Provide the [x, y] coordinate of the cell's center where the given text is located.  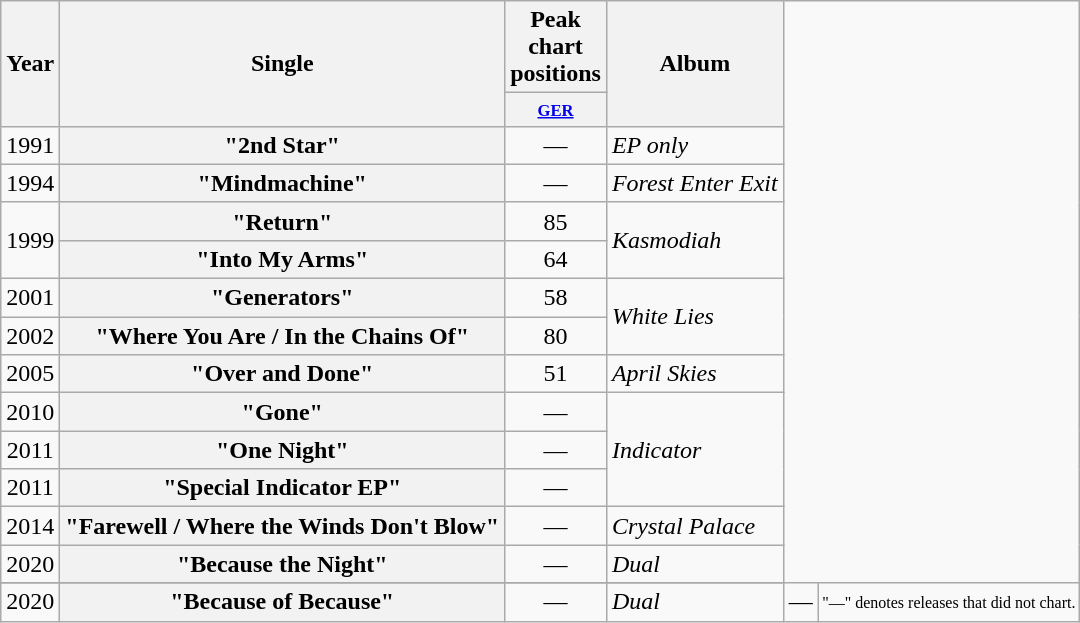
Indicator [694, 450]
"—" denotes releases that did not chart. [948, 602]
"Generators" [282, 298]
2002 [30, 336]
"2nd Star" [282, 145]
1999 [30, 240]
GER [556, 110]
85 [556, 221]
2010 [30, 412]
White Lies [694, 317]
2005 [30, 374]
"Special Indicator EP" [282, 488]
Peak chart positions [556, 47]
EP only [694, 145]
"Return" [282, 221]
Kasmodiah [694, 240]
"Because the Night" [282, 564]
80 [556, 336]
Crystal Palace [694, 526]
Year [30, 64]
"Because of Because" [282, 602]
"Over and Done" [282, 374]
Forest Enter Exit [694, 183]
Single [282, 64]
1994 [30, 183]
2014 [30, 526]
April Skies [694, 374]
"Gone" [282, 412]
"Into My Arms" [282, 259]
2001 [30, 298]
64 [556, 259]
51 [556, 374]
"Where You Are / In the Chains Of" [282, 336]
Album [694, 64]
"Farewell / Where the Winds Don't Blow" [282, 526]
"Mindmachine" [282, 183]
1991 [30, 145]
"One Night" [282, 450]
58 [556, 298]
